Return the (X, Y) coordinate for the center point of the cell that contains the specified text.  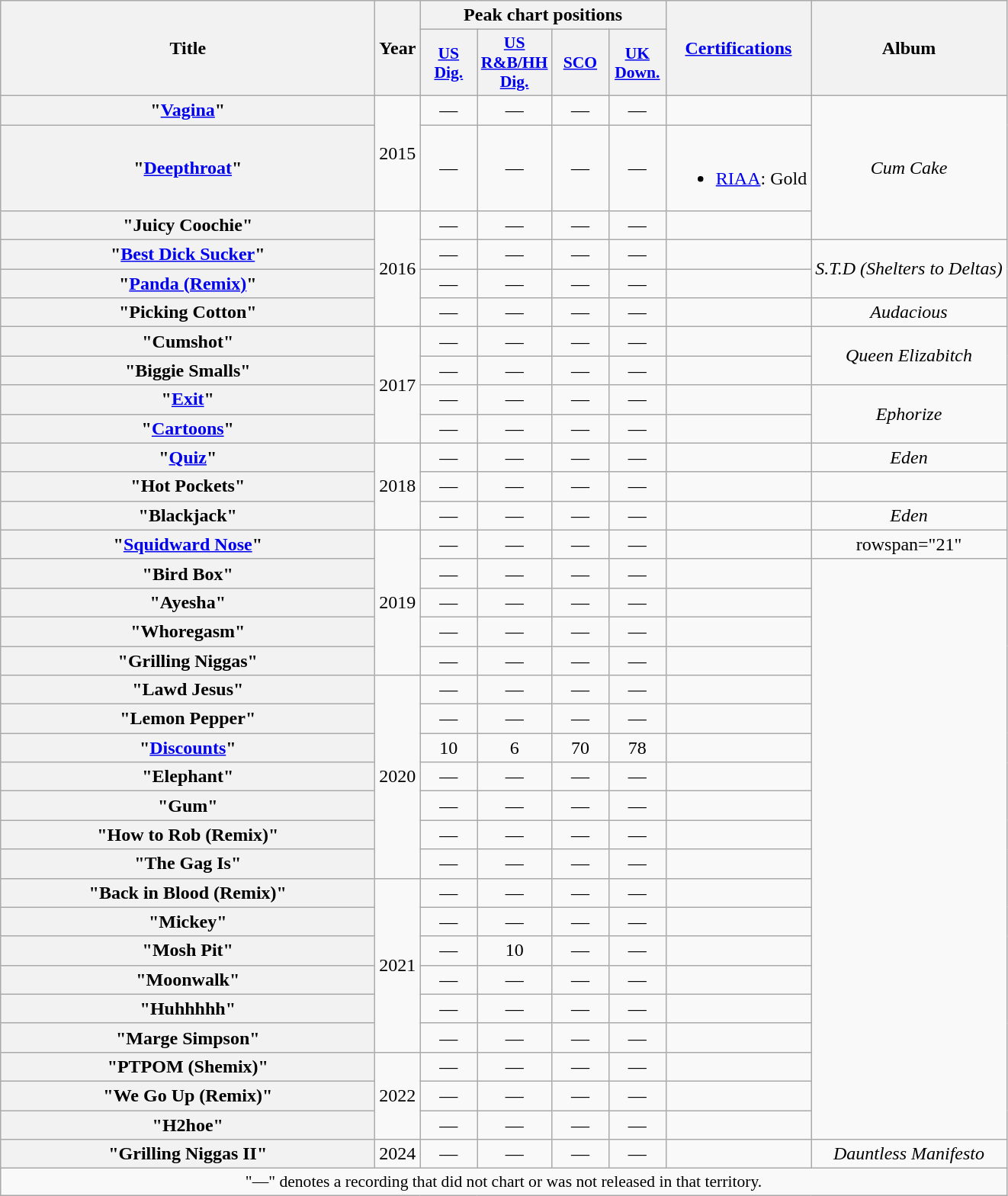
"Exit" (188, 399)
"Back in Blood (Remix)" (188, 893)
"Cumshot" (188, 341)
"Moonwalk" (188, 980)
"Panda (Remix)" (188, 284)
USR&B/HHDig. (515, 63)
"PTPOM (Shemix)" (188, 1066)
"Deepthroat" (188, 168)
"Picking Cotton" (188, 313)
"Grilling Niggas" (188, 661)
"Discounts" (188, 748)
S.T.D (Shelters to Deltas) (909, 269)
Cum Cake (909, 168)
"Juicy Coochie" (188, 226)
78 (637, 748)
Year (398, 49)
"Huhhhhh" (188, 1008)
"Gum" (188, 806)
"Elephant" (188, 777)
2021 (398, 965)
2016 (398, 269)
"Lawd Jesus" (188, 690)
"Mickey" (188, 922)
"Grilling Niggas II" (188, 1154)
"—" denotes a recording that did not chart or was not released in that territory. (504, 1182)
"Blackjack" (188, 515)
"Best Dick Sucker" (188, 255)
"Marge Simpson" (188, 1037)
"Squidward Nose" (188, 544)
2020 (398, 777)
"The Gag Is" (188, 864)
2017 (398, 385)
"Vagina" (188, 110)
"H2hoe" (188, 1124)
"Bird Box" (188, 573)
"Biggie Smalls" (188, 370)
"Quiz" (188, 457)
Dauntless Manifesto (909, 1154)
UKDown. (637, 63)
Peak chart positions (543, 15)
"How to Rob (Remix)" (188, 835)
Title (188, 49)
rowspan="21" (909, 544)
70 (579, 748)
"Ayesha" (188, 602)
"Hot Pockets" (188, 486)
"Mosh Pit" (188, 951)
USDig. (448, 63)
Album (909, 49)
2015 (398, 152)
"Lemon Pepper" (188, 719)
"We Go Up (Remix)" (188, 1095)
2018 (398, 486)
"Cartoons" (188, 428)
"Whoregasm" (188, 631)
2022 (398, 1095)
2024 (398, 1154)
RIAA: Gold (738, 168)
Queen Elizabitch (909, 356)
2019 (398, 602)
Ephorize (909, 414)
Certifications (738, 49)
SCO (579, 63)
Audacious (909, 313)
6 (515, 748)
